Output the (X, Y) coordinate of the center of the cell containing the given text.  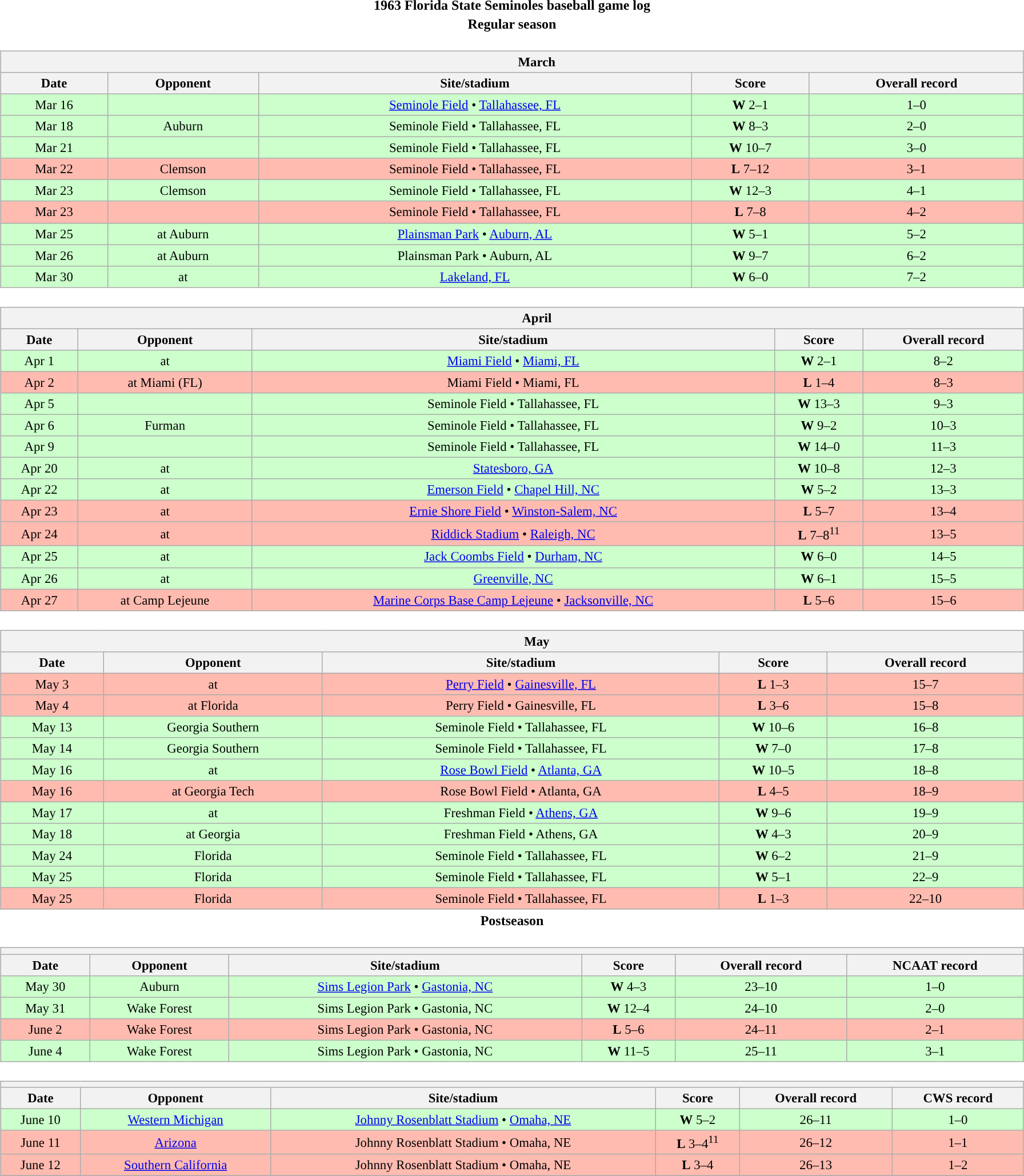
13–4 (943, 511)
Mar 22 (54, 169)
8–3 (943, 382)
23–10 (761, 986)
Marine Corps Base Camp Lejeune • Jacksonville, NC (513, 600)
Southern California (175, 1165)
5–2 (917, 234)
W 12–4 (629, 1008)
W 14–0 (819, 447)
24–10 (761, 1008)
6–2 (917, 255)
2–1 (935, 1029)
Apr 22 (39, 490)
Apr 26 (39, 578)
Mar 25 (54, 234)
May 18 (53, 834)
L 7–811 (819, 534)
Riddick Stadium • Raleigh, NC (513, 534)
Ernie Shore Field • Winston-Salem, NC (513, 511)
L 3–4 (698, 1165)
Emerson Field • Chapel Hill, NC (513, 490)
Mar 18 (54, 126)
12–3 (943, 468)
May 3 (53, 684)
May 4 (53, 705)
L 3–411 (698, 1142)
L 3–6 (774, 705)
May (512, 641)
1–2 (958, 1165)
W 10–5 (774, 770)
W 11–5 (629, 1051)
26–11 (816, 1119)
March (512, 62)
13–5 (943, 534)
Greenville, NC (513, 578)
W 10–6 (774, 727)
L 7–8 (750, 212)
15–7 (926, 684)
Mar 30 (54, 277)
15–8 (926, 705)
at Georgia (213, 834)
Apr 1 (39, 361)
May 13 (53, 727)
May 24 (53, 856)
CWS record (958, 1098)
May 31 (46, 1008)
L 4–5 (774, 791)
June 11 (41, 1142)
26–13 (816, 1165)
Mar 26 (54, 255)
21–9 (926, 856)
L 7–12 (750, 169)
22–10 (926, 899)
Mar 21 (54, 148)
at Miami (FL) (165, 382)
17–8 (926, 749)
April (512, 318)
W 8–3 (750, 126)
14–5 (943, 557)
Apr 23 (39, 511)
Jack Coombs Field • Durham, NC (513, 557)
W 9–7 (750, 255)
W 10–7 (750, 148)
9–3 (943, 404)
3–0 (917, 148)
NCAAT record (935, 965)
Western Michigan (175, 1119)
L 5–7 (819, 511)
25–11 (761, 1051)
15–5 (943, 578)
Apr 6 (39, 425)
18–9 (926, 791)
at Florida (213, 705)
Arizona (175, 1142)
1–1 (958, 1142)
June 10 (41, 1119)
Apr 5 (39, 404)
24–11 (761, 1029)
Statesboro, GA (513, 468)
Apr 27 (39, 600)
11–3 (943, 447)
15–6 (943, 600)
May 14 (53, 749)
16–8 (926, 727)
W 12–3 (750, 191)
at Camp Lejeune (165, 600)
4–2 (917, 212)
W 10–8 (819, 468)
May 30 (46, 986)
June 2 (46, 1029)
4–1 (917, 191)
20–9 (926, 834)
at Georgia Tech (213, 791)
L 1–4 (819, 382)
W 9–6 (774, 813)
18–8 (926, 770)
22–9 (926, 877)
Lakeland, FL (475, 277)
June 12 (41, 1165)
13–3 (943, 490)
Apr 2 (39, 382)
W 6–2 (774, 856)
W 13–3 (819, 404)
W 6–1 (819, 578)
W 7–0 (774, 749)
Furman (165, 425)
Apr 20 (39, 468)
W 9–2 (819, 425)
May 17 (53, 813)
19–9 (926, 813)
26–12 (816, 1142)
7–2 (917, 277)
10–3 (943, 425)
Apr 9 (39, 447)
Apr 24 (39, 534)
Apr 25 (39, 557)
8–2 (943, 361)
June 4 (46, 1051)
Mar 16 (54, 105)
